Identify which cell holds the provided text, then report its [X, Y] central coordinate. 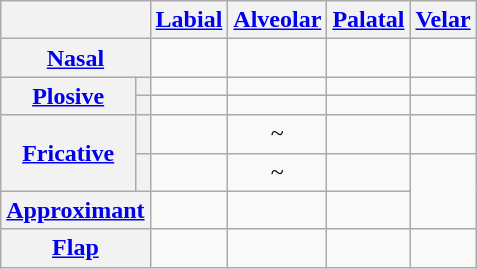
Velar [443, 20]
Approximant [76, 210]
Nasal [76, 58]
Fricative [68, 153]
Plosive [68, 96]
Flap [76, 248]
Alveolar [278, 20]
Labial [189, 20]
Palatal [368, 20]
